Identify which cell holds the provided text, then report its (X, Y) central coordinate. 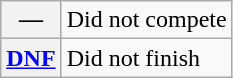
Did not compete (146, 20)
— (31, 20)
Did not finish (146, 58)
DNF (31, 58)
